Capture the cell that displays the provided text and extract its [x, y] central coordinate. 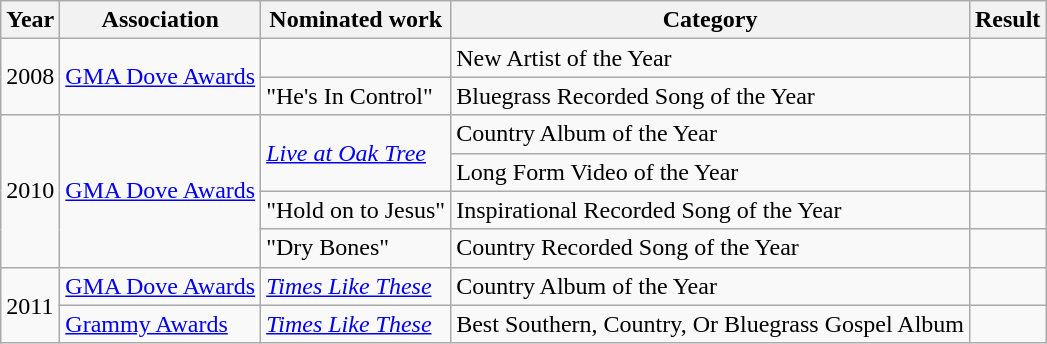
2010 [30, 191]
"Hold on to Jesus" [356, 210]
Best Southern, Country, Or Bluegrass Gospel Album [710, 324]
2011 [30, 305]
Nominated work [356, 20]
2008 [30, 77]
"Dry Bones" [356, 248]
Long Form Video of the Year [710, 172]
New Artist of the Year [710, 58]
Category [710, 20]
Grammy Awards [160, 324]
Result [1007, 20]
Year [30, 20]
"He's In Control" [356, 96]
Association [160, 20]
Country Recorded Song of the Year [710, 248]
Bluegrass Recorded Song of the Year [710, 96]
Inspirational Recorded Song of the Year [710, 210]
Live at Oak Tree [356, 153]
